Provide the (X, Y) coordinate of the cell's center where the given text is located.  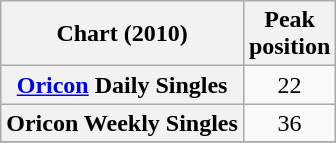
22 (289, 85)
Chart (2010) (122, 34)
Oricon Weekly Singles (122, 123)
36 (289, 123)
Peakposition (289, 34)
Oricon Daily Singles (122, 85)
